Determine the (x, y) coordinate at the center of the cell enclosing the given text.  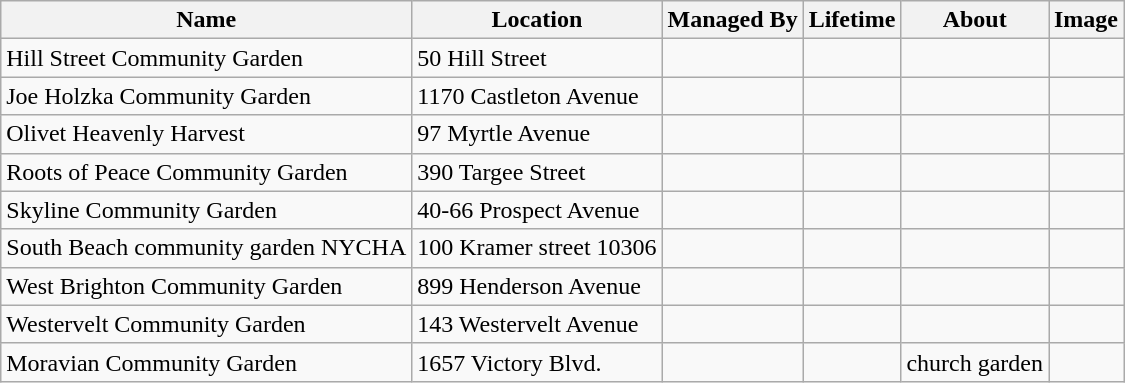
Olivet Heavenly Harvest (206, 134)
Roots of Peace Community Garden (206, 172)
899 Henderson Avenue (537, 286)
50 Hill Street (537, 58)
Joe Holzka Community Garden (206, 96)
church garden (975, 362)
390 Targee Street (537, 172)
Hill Street Community Garden (206, 58)
Lifetime (852, 20)
South Beach community garden NYCHA (206, 248)
About (975, 20)
1170 Castleton Avenue (537, 96)
Image (1086, 20)
40-66 Prospect Avenue (537, 210)
Location (537, 20)
Managed By (732, 20)
100 Kramer street 10306 (537, 248)
Westervelt Community Garden (206, 324)
Moravian Community Garden (206, 362)
Name (206, 20)
West Brighton Community Garden (206, 286)
Skyline Community Garden (206, 210)
97 Myrtle Avenue (537, 134)
143 Westervelt Avenue (537, 324)
1657 Victory Blvd. (537, 362)
